Provide the [x, y] coordinate of the cell's center where the given text is located.  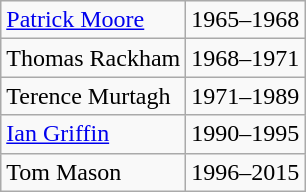
1996–2015 [246, 172]
Ian Griffin [94, 134]
1968–1971 [246, 58]
1971–1989 [246, 96]
1990–1995 [246, 134]
Thomas Rackham [94, 58]
Terence Murtagh [94, 96]
Patrick Moore [94, 20]
Tom Mason [94, 172]
1965–1968 [246, 20]
